From the cell containing the given text, extract its center point as (x, y) coordinate. 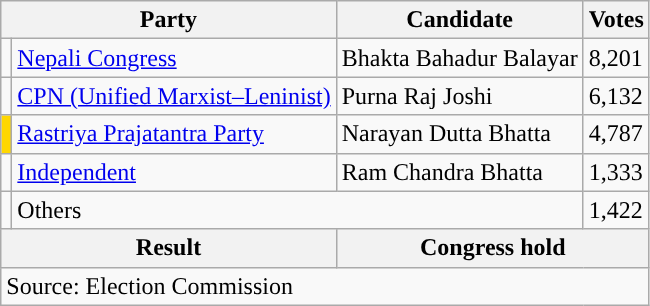
Party (168, 20)
Narayan Dutta Bhatta (460, 134)
8,201 (616, 58)
1,333 (616, 172)
1,422 (616, 210)
Rastriya Prajatantra Party (174, 134)
Independent (174, 172)
Ram Chandra Bhatta (460, 172)
6,132 (616, 96)
Congress hold (492, 248)
Candidate (460, 20)
Others (298, 210)
Purna Raj Joshi (460, 96)
Bhakta Bahadur Balayar (460, 58)
CPN (Unified Marxist–Leninist) (174, 96)
Source: Election Commission (326, 286)
4,787 (616, 134)
Nepali Congress (174, 58)
Result (168, 248)
Votes (616, 20)
